Capture the cell that displays the provided text and extract its (X, Y) central coordinate. 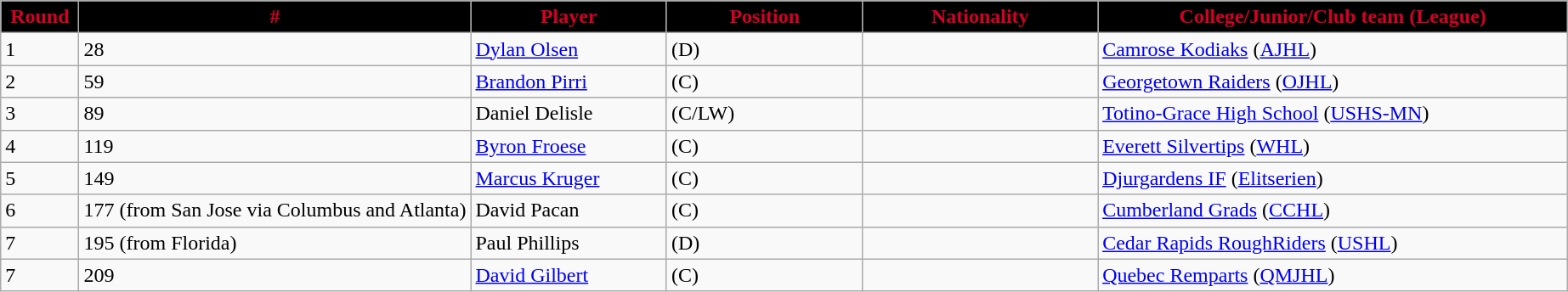
David Gilbert (569, 275)
Nationality (981, 17)
College/Junior/Club team (League) (1333, 17)
Paul Phillips (569, 243)
5 (40, 178)
(C/LW) (765, 114)
David Pacan (569, 211)
177 (from San Jose via Columbus and Atlanta) (275, 211)
3 (40, 114)
195 (from Florida) (275, 243)
Cedar Rapids RoughRiders (USHL) (1333, 243)
2 (40, 81)
89 (275, 114)
59 (275, 81)
Totino-Grace High School (USHS-MN) (1333, 114)
Djurgardens IF (Elitserien) (1333, 178)
Player (569, 17)
Cumberland Grads (CCHL) (1333, 211)
Quebec Remparts (QMJHL) (1333, 275)
28 (275, 49)
Brandon Pirri (569, 81)
1 (40, 49)
Round (40, 17)
149 (275, 178)
6 (40, 211)
119 (275, 146)
Marcus Kruger (569, 178)
Daniel Delisle (569, 114)
Byron Froese (569, 146)
Dylan Olsen (569, 49)
209 (275, 275)
Position (765, 17)
4 (40, 146)
# (275, 17)
Camrose Kodiaks (AJHL) (1333, 49)
Georgetown Raiders (OJHL) (1333, 81)
Everett Silvertips (WHL) (1333, 146)
